Extract the [X, Y] coordinate from the center of the cell holding the provided text.  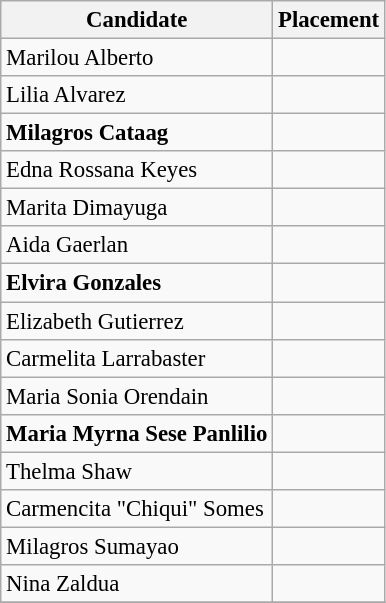
Carmelita Larrabaster [137, 358]
Thelma Shaw [137, 471]
Milagros Cataag [137, 133]
Placement [329, 20]
Milagros Sumayao [137, 546]
Aida Gaerlan [137, 245]
Candidate [137, 20]
Carmencita "Chiqui" Somes [137, 509]
Nina Zaldua [137, 584]
Elvira Gonzales [137, 283]
Maria Myrna Sese Panlilio [137, 433]
Elizabeth Gutierrez [137, 321]
Marita Dimayuga [137, 208]
Edna Rossana Keyes [137, 170]
Lilia Alvarez [137, 95]
Marilou Alberto [137, 58]
Maria Sonia Orendain [137, 396]
